Search for the cell housing the specified text and yield its [X, Y] center coordinate. 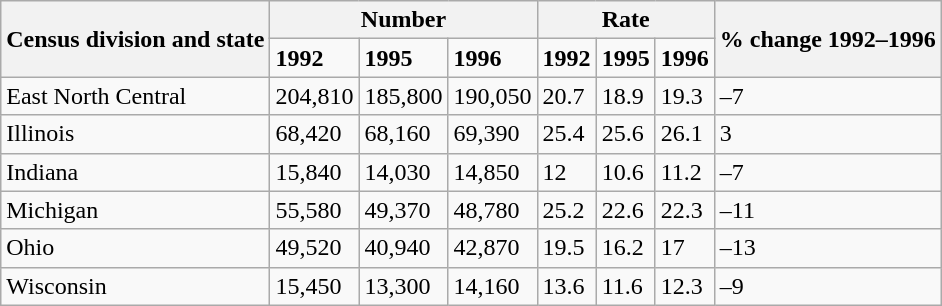
13.6 [566, 286]
13,300 [404, 286]
14,850 [492, 172]
–9 [828, 286]
48,780 [492, 210]
14,030 [404, 172]
190,050 [492, 96]
19.5 [566, 248]
15,450 [314, 286]
Census division and state [136, 39]
22.3 [684, 210]
10.6 [626, 172]
49,520 [314, 248]
11.6 [626, 286]
Indiana [136, 172]
49,370 [404, 210]
East North Central [136, 96]
Michigan [136, 210]
–11 [828, 210]
Wisconsin [136, 286]
Rate [626, 20]
18.9 [626, 96]
68,160 [404, 134]
15,840 [314, 172]
55,580 [314, 210]
Illinois [136, 134]
25.2 [566, 210]
204,810 [314, 96]
69,390 [492, 134]
25.4 [566, 134]
17 [684, 248]
Number [404, 20]
68,420 [314, 134]
11.2 [684, 172]
16.2 [626, 248]
12 [566, 172]
185,800 [404, 96]
40,940 [404, 248]
20.7 [566, 96]
3 [828, 134]
Ohio [136, 248]
19.3 [684, 96]
14,160 [492, 286]
12.3 [684, 286]
42,870 [492, 248]
22.6 [626, 210]
26.1 [684, 134]
25.6 [626, 134]
% change 1992–1996 [828, 39]
–13 [828, 248]
